Capture the cell that displays the provided text and extract its (X, Y) central coordinate. 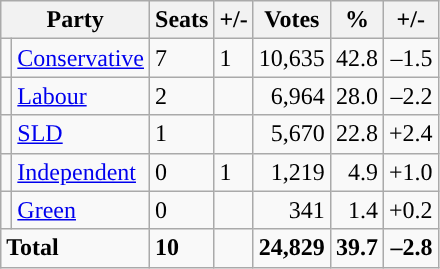
2 (182, 96)
4.9 (356, 172)
10,635 (292, 58)
Total (76, 248)
–2.8 (410, 248)
1,219 (292, 172)
Labour (81, 96)
24,829 (292, 248)
Independent (81, 172)
Votes (292, 20)
39.7 (356, 248)
42.8 (356, 58)
7 (182, 58)
Conservative (81, 58)
1.4 (356, 210)
5,670 (292, 134)
+0.2 (410, 210)
% (356, 20)
SLD (81, 134)
+2.4 (410, 134)
Party (76, 20)
+1.0 (410, 172)
22.8 (356, 134)
6,964 (292, 96)
–1.5 (410, 58)
–2.2 (410, 96)
Green (81, 210)
Seats (182, 20)
341 (292, 210)
10 (182, 248)
28.0 (356, 96)
